Provide the [X, Y] coordinate of the cell's center where the given text is located.  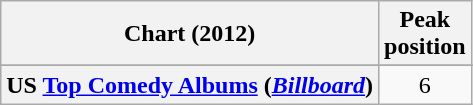
6 [425, 85]
Peakposition [425, 34]
Chart (2012) [190, 34]
US Top Comedy Albums (Billboard) [190, 85]
